Locate the cell with the specified text and output its [x, y] center coordinate. 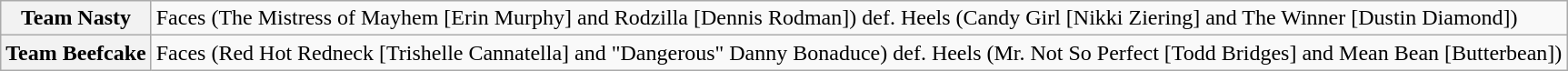
Faces (The Mistress of Mayhem [Erin Murphy] and Rodzilla [Dennis Rodman]) def. Heels (Candy Girl [Nikki Ziering] and The Winner [Dustin Diamond]) [859, 18]
Team Beefcake [76, 53]
Team Nasty [76, 18]
